Search for the cell housing the specified text and yield its [X, Y] center coordinate. 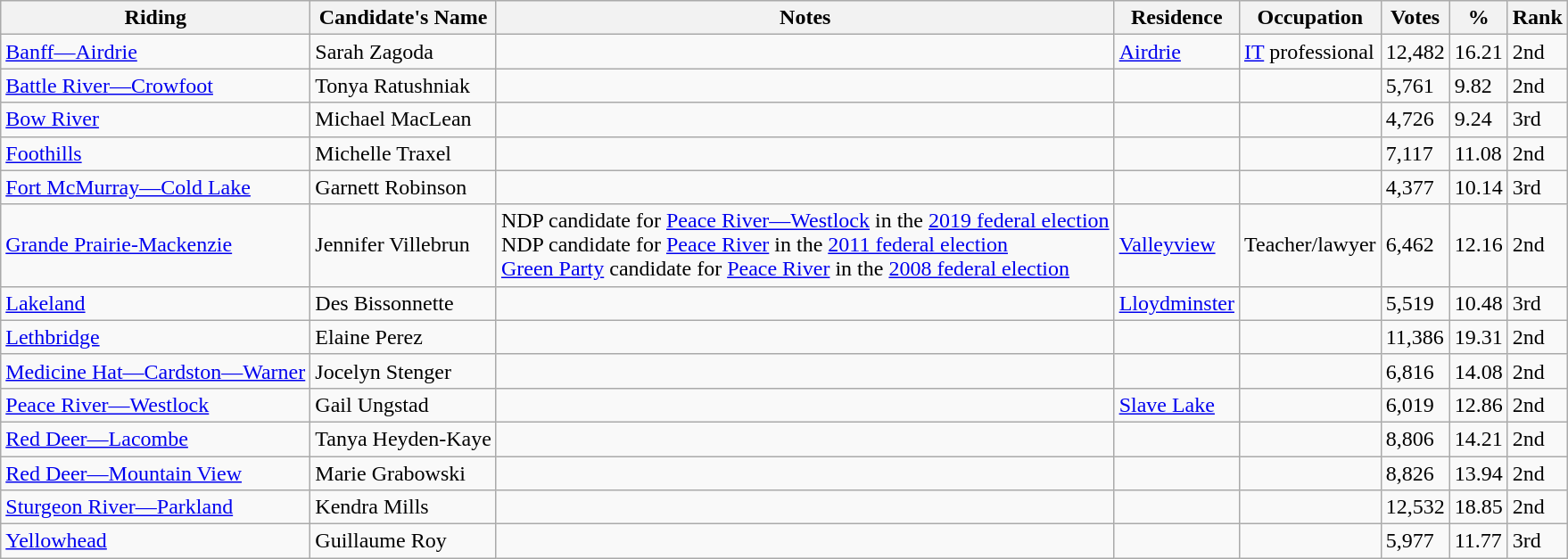
Valleyview [1176, 245]
Sarah Zagoda [403, 52]
% [1479, 18]
Peace River—Westlock [155, 405]
Slave Lake [1176, 405]
4,377 [1415, 187]
Notes [805, 18]
Guillaume Roy [403, 541]
18.85 [1479, 507]
12.86 [1479, 405]
Tanya Heyden-Kaye [403, 439]
Teacher/lawyer [1309, 245]
Airdrie [1176, 52]
Rank [1538, 18]
Michelle Traxel [403, 153]
12.16 [1479, 245]
Des Bissonnette [403, 303]
13.94 [1479, 473]
5,977 [1415, 541]
6,019 [1415, 405]
9.24 [1479, 119]
Yellowhead [155, 541]
Fort McMurray—Cold Lake [155, 187]
14.21 [1479, 439]
Candidate's Name [403, 18]
11.08 [1479, 153]
8,826 [1415, 473]
Grande Prairie-Mackenzie [155, 245]
Battle River—Crowfoot [155, 86]
Sturgeon River—Parkland [155, 507]
4,726 [1415, 119]
5,761 [1415, 86]
Gail Ungstad [403, 405]
11,386 [1415, 337]
Foothills [155, 153]
19.31 [1479, 337]
16.21 [1479, 52]
Lakeland [155, 303]
Garnett Robinson [403, 187]
IT professional [1309, 52]
14.08 [1479, 371]
Lethbridge [155, 337]
Bow River [155, 119]
10.48 [1479, 303]
6,816 [1415, 371]
Residence [1176, 18]
Riding [155, 18]
10.14 [1479, 187]
Lloydminster [1176, 303]
8,806 [1415, 439]
6,462 [1415, 245]
12,532 [1415, 507]
Elaine Perez [403, 337]
Michael MacLean [403, 119]
Jennifer Villebrun [403, 245]
Red Deer—Mountain View [155, 473]
Kendra Mills [403, 507]
5,519 [1415, 303]
11.77 [1479, 541]
Marie Grabowski [403, 473]
Tonya Ratushniak [403, 86]
7,117 [1415, 153]
Medicine Hat—Cardston—Warner [155, 371]
Red Deer—Lacombe [155, 439]
Jocelyn Stenger [403, 371]
Votes [1415, 18]
12,482 [1415, 52]
Occupation [1309, 18]
Banff—Airdrie [155, 52]
9.82 [1479, 86]
